Provide the (X, Y) coordinate of the cell's center where the given text is located.  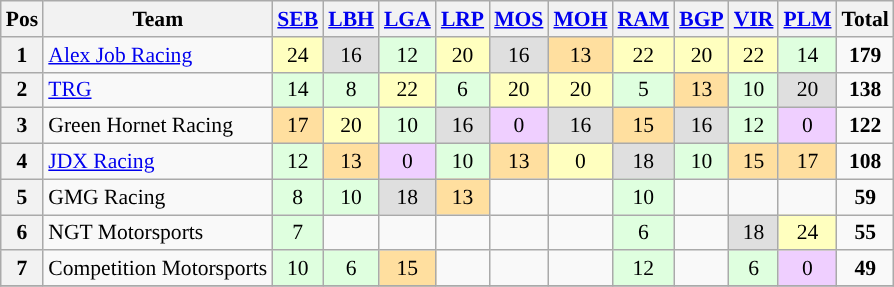
TRG (158, 90)
Team (158, 19)
MOS (518, 19)
1 (22, 55)
NGT Motorsports (158, 233)
BGP (702, 19)
138 (866, 90)
Total (866, 19)
3 (22, 126)
PLM (807, 19)
Pos (22, 19)
JDX Racing (158, 162)
LBH (351, 19)
LGA (408, 19)
59 (866, 197)
MOH (580, 19)
49 (866, 269)
Competition Motorsports (158, 269)
179 (866, 55)
Green Hornet Racing (158, 126)
SEB (298, 19)
122 (866, 126)
GMG Racing (158, 197)
4 (22, 162)
Alex Job Racing (158, 55)
LRP (462, 19)
108 (866, 162)
2 (22, 90)
VIR (754, 19)
55 (866, 233)
RAM (644, 19)
